Scan for the cell matching the given text and deliver its (X, Y) coordinate at center. 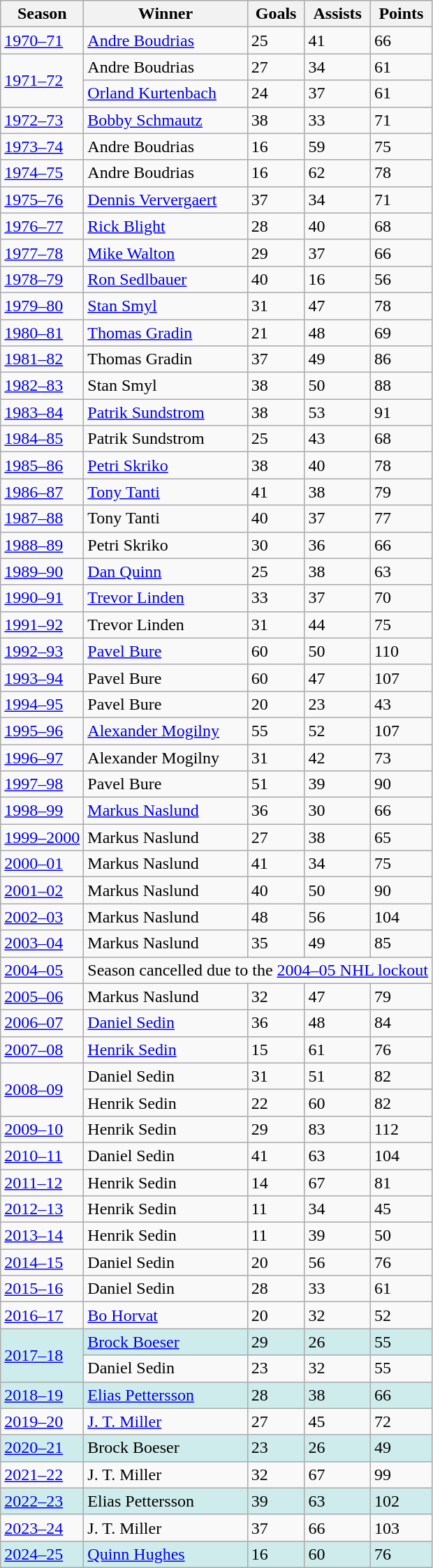
1994–95 (42, 704)
1998–99 (42, 811)
1992–93 (42, 651)
110 (401, 651)
1986–87 (42, 492)
59 (337, 147)
2011–12 (42, 1183)
1972–73 (42, 120)
2003–04 (42, 943)
2008–09 (42, 1089)
77 (401, 518)
Quinn Hughes (166, 1554)
Ron Sedlbauer (166, 279)
1996–97 (42, 757)
62 (337, 173)
1979–80 (42, 306)
Season (42, 14)
1977–78 (42, 253)
Bobby Schmautz (166, 120)
84 (401, 1023)
Mike Walton (166, 253)
73 (401, 757)
1989–90 (42, 572)
Orland Kurtenbach (166, 94)
2022–23 (42, 1501)
1981–82 (42, 359)
2012–13 (42, 1209)
Points (401, 14)
2001–02 (42, 890)
65 (401, 837)
Rick Blight (166, 226)
2020–21 (42, 1448)
1997–98 (42, 784)
88 (401, 386)
1985–86 (42, 465)
2010–11 (42, 1156)
1995–96 (42, 731)
35 (276, 943)
2013–14 (42, 1236)
102 (401, 1501)
Bo Horvat (166, 1315)
2018–19 (42, 1395)
42 (337, 757)
1973–74 (42, 147)
1988–89 (42, 545)
1974–75 (42, 173)
2015–16 (42, 1289)
86 (401, 359)
2009–10 (42, 1129)
2004–05 (42, 970)
Winner (166, 14)
1982–83 (42, 386)
69 (401, 333)
2016–17 (42, 1315)
14 (276, 1183)
1976–77 (42, 226)
81 (401, 1183)
1993–94 (42, 678)
103 (401, 1528)
2017–18 (42, 1355)
2002–03 (42, 917)
1983–84 (42, 412)
2007–08 (42, 1050)
21 (276, 333)
2019–20 (42, 1421)
Assists (337, 14)
1990–91 (42, 598)
Dan Quinn (166, 572)
2006–07 (42, 1023)
72 (401, 1421)
99 (401, 1474)
1987–88 (42, 518)
85 (401, 943)
1975–76 (42, 200)
1978–79 (42, 279)
1991–92 (42, 625)
83 (337, 1129)
15 (276, 1050)
2021–22 (42, 1474)
1971–72 (42, 80)
2005–06 (42, 996)
2024–25 (42, 1554)
Goals (276, 14)
2000–01 (42, 864)
Season cancelled due to the 2004–05 NHL lockout (258, 970)
91 (401, 412)
2023–24 (42, 1528)
24 (276, 94)
Dennis Ververgaert (166, 200)
44 (337, 625)
112 (401, 1129)
70 (401, 598)
22 (276, 1103)
1984–85 (42, 439)
53 (337, 412)
1999–2000 (42, 837)
2014–15 (42, 1262)
1970–71 (42, 40)
1980–81 (42, 333)
